Determine the (X, Y) coordinate at the center of the cell enclosing the given text.  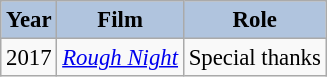
Role (254, 20)
Year (29, 20)
Rough Night (120, 58)
2017 (29, 58)
Special thanks (254, 58)
Film (120, 20)
